Scan for the cell matching the given text and deliver its (X, Y) coordinate at center. 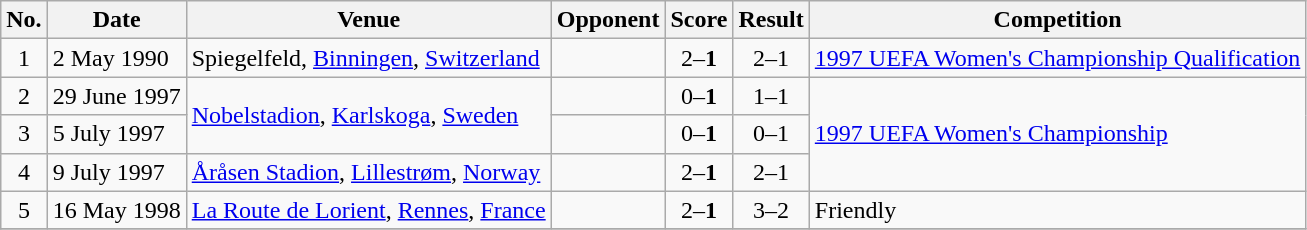
29 June 1997 (116, 96)
Friendly (1058, 210)
Opponent (608, 20)
Score (699, 20)
Date (116, 20)
Venue (368, 20)
5 (24, 210)
3 (24, 134)
Åråsen Stadion, Lillestrøm, Norway (368, 172)
Result (771, 20)
Spiegelfeld, Binningen, Switzerland (368, 58)
La Route de Lorient, Rennes, France (368, 210)
5 July 1997 (116, 134)
1–1 (771, 96)
4 (24, 172)
1 (24, 58)
No. (24, 20)
1997 UEFA Women's Championship Qualification (1058, 58)
Competition (1058, 20)
1997 UEFA Women's Championship (1058, 134)
2 May 1990 (116, 58)
9 July 1997 (116, 172)
2 (24, 96)
Nobelstadion, Karlskoga, Sweden (368, 115)
3–2 (771, 210)
16 May 1998 (116, 210)
